Extract the [x, y] coordinate from the center of the cell holding the provided text.  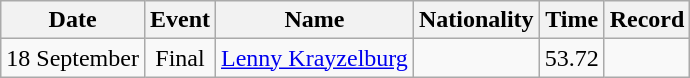
Event [180, 20]
Final [180, 58]
Record [647, 20]
Date [73, 20]
Name [315, 20]
Nationality [476, 20]
53.72 [572, 58]
18 September [73, 58]
Lenny Krayzelburg [315, 58]
Time [572, 20]
